Return (x, y) of the center of cell containing provided text 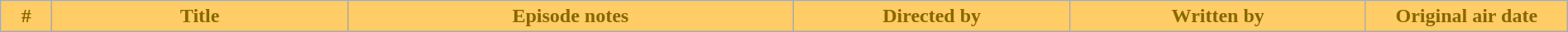
Title (200, 16)
# (26, 16)
Original air date (1466, 16)
Directed by (931, 16)
Episode notes (571, 16)
Written by (1217, 16)
